Provide the [X, Y] coordinate of the cell's center where the given text is located.  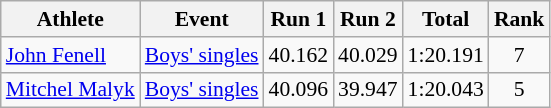
Run 1 [298, 19]
5 [520, 90]
Event [202, 19]
1:20.191 [446, 55]
40.029 [368, 55]
40.162 [298, 55]
Mitchel Malyk [70, 90]
1:20.043 [446, 90]
Run 2 [368, 19]
40.096 [298, 90]
39.947 [368, 90]
7 [520, 55]
John Fenell [70, 55]
Athlete [70, 19]
Rank [520, 19]
Total [446, 19]
